Extract the (x, y) coordinate from the center of the cell holding the provided text.  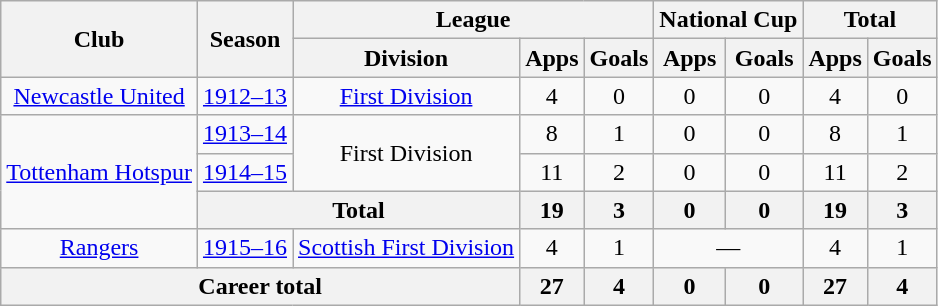
National Cup (728, 20)
1913–14 (244, 134)
Tottenham Hotspur (100, 172)
Club (100, 39)
Division (406, 58)
Scottish First Division (406, 248)
— (728, 248)
1914–15 (244, 172)
Rangers (100, 248)
1912–13 (244, 96)
1915–16 (244, 248)
Season (244, 39)
Career total (260, 286)
League (472, 20)
Newcastle United (100, 96)
